Return (X, Y) of the center of cell containing provided text 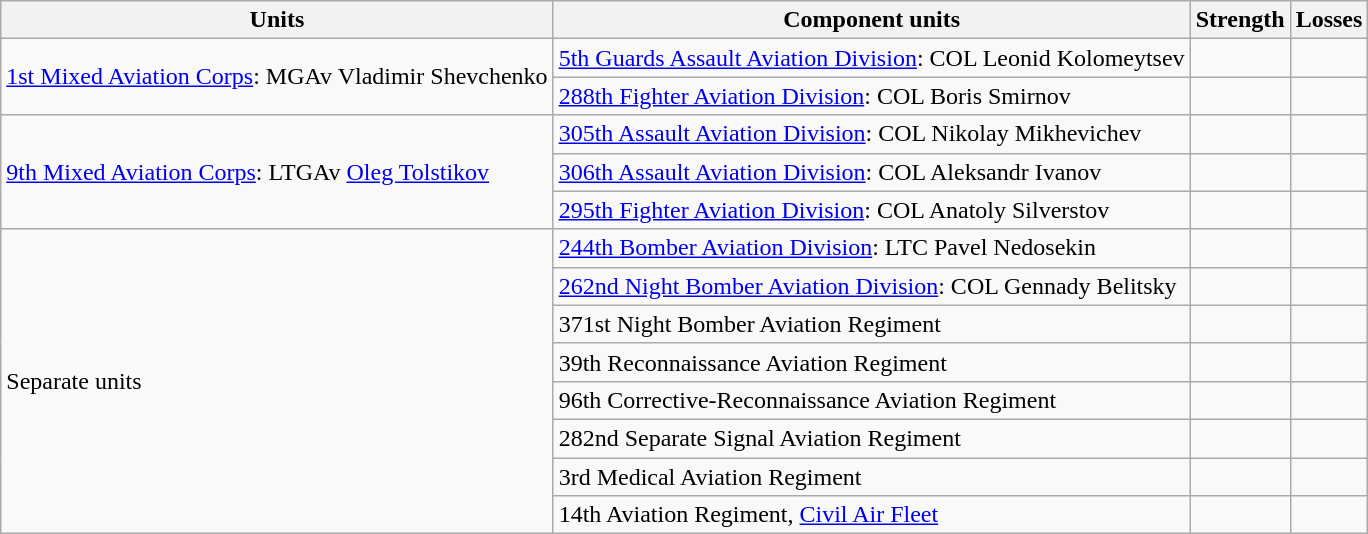
295th Fighter Aviation Division: COL Anatoly Silverstov (872, 210)
Strength (1240, 20)
Separate units (277, 381)
282nd Separate Signal Aviation Regiment (872, 438)
96th Corrective-Reconnaissance Aviation Regiment (872, 400)
3rd Medical Aviation Regiment (872, 477)
262nd Night Bomber Aviation Division: COL Gennady Belitsky (872, 286)
39th Reconnaissance Aviation Regiment (872, 362)
288th Fighter Aviation Division: COL Boris Smirnov (872, 96)
Units (277, 20)
9th Mixed Aviation Corps: LTGAv Oleg Tolstikov (277, 172)
1st Mixed Aviation Corps: MGAv Vladimir Shevchenko (277, 77)
Component units (872, 20)
14th Aviation Regiment, Civil Air Fleet (872, 515)
371st Night Bomber Aviation Regiment (872, 324)
244th Bomber Aviation Division: LTC Pavel Nedosekin (872, 248)
Losses (1329, 20)
306th Assault Aviation Division: COL Aleksandr Ivanov (872, 172)
305th Assault Aviation Division: COL Nikolay Mikhevichev (872, 134)
5th Guards Assault Aviation Division: COL Leonid Kolomeytsev (872, 58)
